For the text-containing cell, return its midpoint in (x, y) coordinate format. 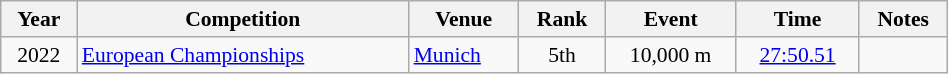
10,000 m (670, 55)
5th (562, 55)
Time (798, 19)
European Championships (243, 55)
2022 (39, 55)
Year (39, 19)
Event (670, 19)
Rank (562, 19)
Munich (464, 55)
27:50.51 (798, 55)
Competition (243, 19)
Notes (903, 19)
Venue (464, 19)
